For the text-containing cell, return its midpoint in (x, y) coordinate format. 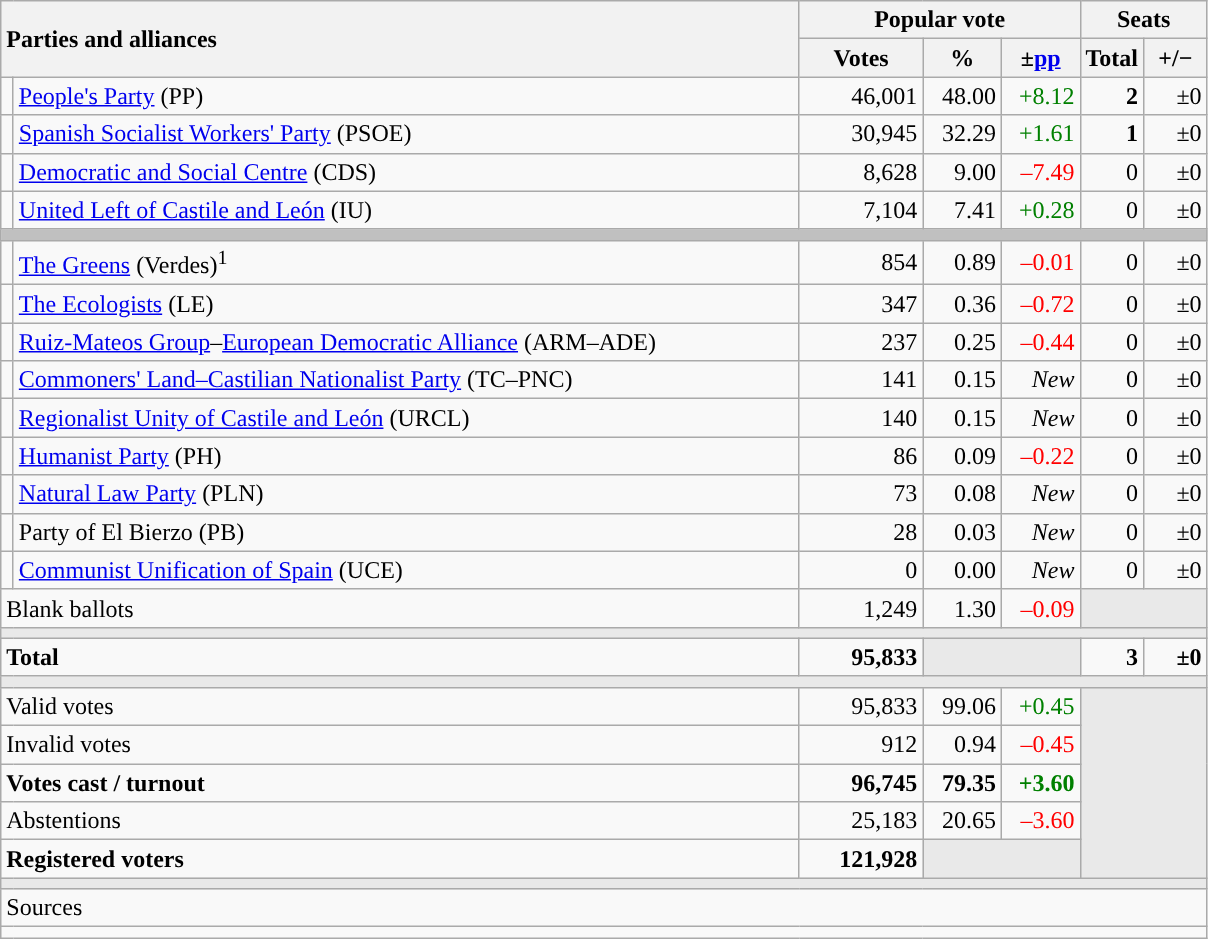
–0.45 (1040, 745)
140 (861, 418)
0.09 (962, 456)
Popular vote (940, 20)
854 (861, 262)
73 (861, 494)
±pp (1040, 58)
8,628 (861, 172)
0.08 (962, 494)
–3.60 (1040, 821)
Sources (604, 908)
0.36 (962, 304)
Spanish Socialist Workers' Party (PSOE) (406, 134)
+3.60 (1040, 783)
20.65 (962, 821)
912 (861, 745)
96,745 (861, 783)
–0.01 (1040, 262)
0.00 (962, 570)
Commoners' Land–Castilian Nationalist Party (TC–PNC) (406, 380)
Votes (861, 58)
Humanist Party (PH) (406, 456)
7.41 (962, 210)
3 (1112, 657)
141 (861, 380)
+0.28 (1040, 210)
Parties and alliances (400, 39)
7,104 (861, 210)
121,928 (861, 859)
2 (1112, 96)
0.25 (962, 342)
% (962, 58)
79.35 (962, 783)
+8.12 (1040, 96)
Abstentions (400, 821)
86 (861, 456)
32.29 (962, 134)
–0.44 (1040, 342)
+/− (1176, 58)
9.00 (962, 172)
Party of El Bierzo (PB) (406, 532)
0.94 (962, 745)
–7.49 (1040, 172)
Invalid votes (400, 745)
Ruiz-Mateos Group–European Democratic Alliance (ARM–ADE) (406, 342)
46,001 (861, 96)
–0.72 (1040, 304)
Seats (1144, 20)
48.00 (962, 96)
0.89 (962, 262)
Registered voters (400, 859)
–0.09 (1040, 608)
30,945 (861, 134)
347 (861, 304)
The Greens (Verdes)1 (406, 262)
28 (861, 532)
1.30 (962, 608)
Democratic and Social Centre (CDS) (406, 172)
0.03 (962, 532)
Regionalist Unity of Castile and León (URCL) (406, 418)
237 (861, 342)
Blank ballots (400, 608)
+1.61 (1040, 134)
United Left of Castile and León (IU) (406, 210)
People's Party (PP) (406, 96)
–0.22 (1040, 456)
The Ecologists (LE) (406, 304)
Communist Unification of Spain (UCE) (406, 570)
25,183 (861, 821)
1 (1112, 134)
Valid votes (400, 706)
+0.45 (1040, 706)
Natural Law Party (PLN) (406, 494)
Votes cast / turnout (400, 783)
99.06 (962, 706)
1,249 (861, 608)
